Return [x, y] of the center of cell containing provided text 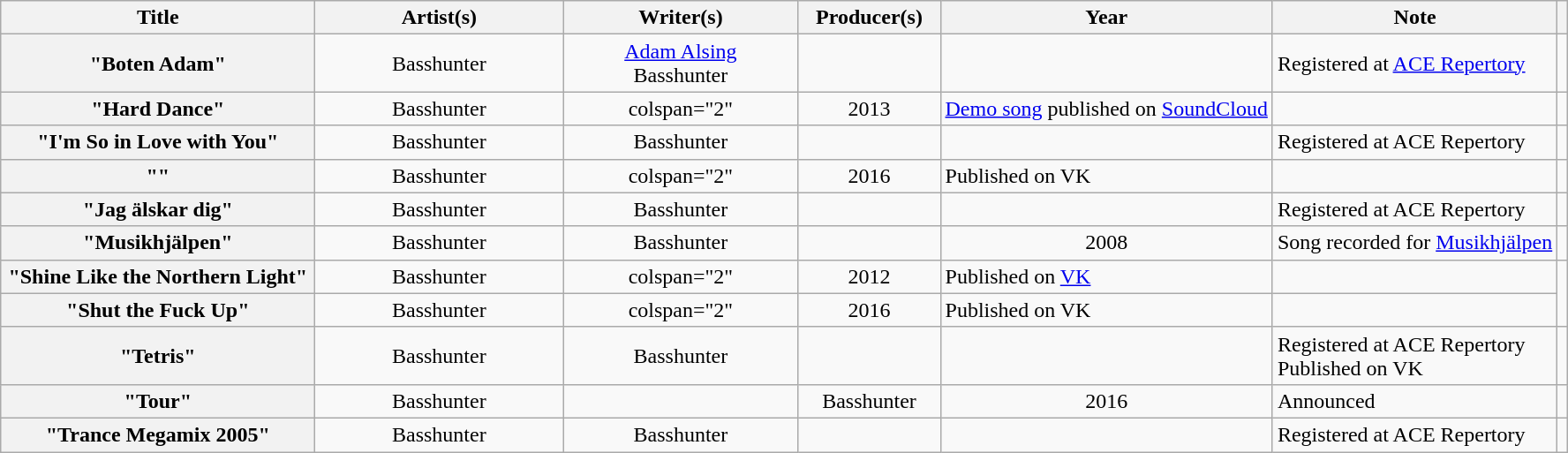
"Jag älskar dig" [158, 209]
"Shut the Fuck Up" [158, 310]
2012 [869, 276]
"Hard Dance" [158, 109]
Demo song published on SoundCloud [1106, 109]
"I'm So in Love with You" [158, 142]
"Boten Adam" [158, 64]
Producer(s) [869, 18]
"" [158, 176]
"Trance Megamix 2005" [158, 434]
Adam AlsingBasshunter [681, 64]
Song recorded for Musikhjälpen [1414, 243]
"Tour" [158, 401]
"Shine Like the Northern Light" [158, 276]
Announced [1414, 401]
Year [1106, 18]
2013 [869, 109]
Artist(s) [440, 18]
2008 [1106, 243]
"Musikhjälpen" [158, 243]
Note [1414, 18]
Title [158, 18]
"Tetris" [158, 355]
Registered at ACE RepertoryPublished on VK [1414, 355]
Writer(s) [681, 18]
